Output the (x, y) coordinate of the center of the cell containing the given text.  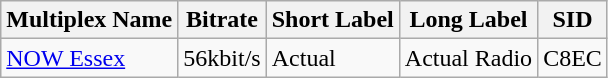
SID (573, 20)
56kbit/s (222, 58)
NOW Essex (90, 58)
Multiplex Name (90, 20)
Short Label (332, 20)
Actual (332, 58)
Bitrate (222, 20)
Long Label (468, 20)
C8EC (573, 58)
Actual Radio (468, 58)
